Pinpoint the cell where the given text exists, returning its [X, Y] midpoint coordinate. 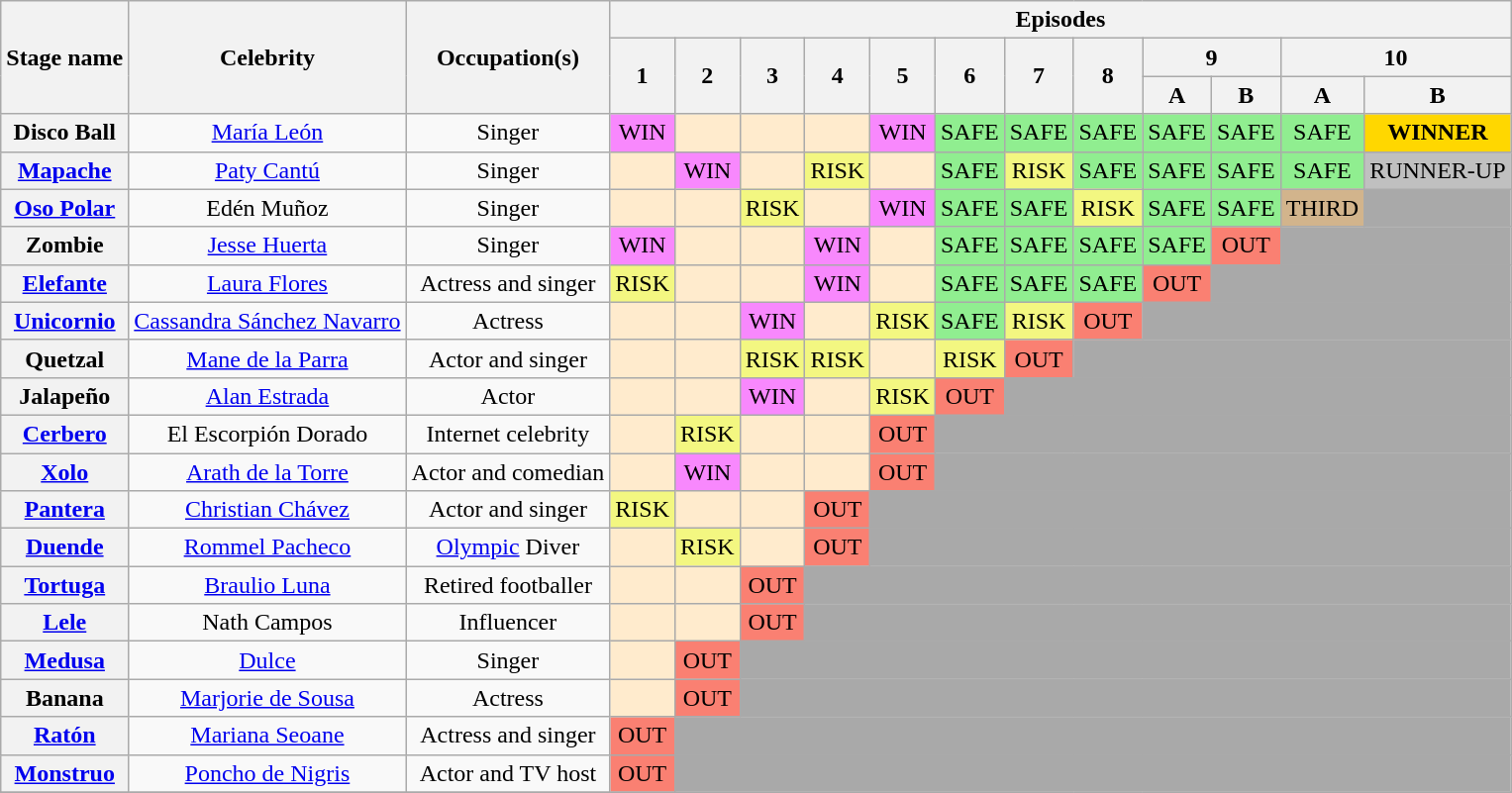
Jesse Huerta [267, 246]
Actor and comedian [508, 472]
Elefante [65, 283]
Unicornio [65, 321]
Disco Ball [65, 133]
Cerbero [65, 434]
Mapache [65, 170]
Quetzal [65, 358]
6 [969, 76]
5 [903, 76]
Nath Campos [267, 623]
Christian Chávez [267, 510]
Poncho de Nigris [267, 773]
Alan Estrada [267, 396]
Paty Cantú [267, 170]
2 [707, 76]
María León [267, 133]
Actor and TV host [508, 773]
Internet celebrity [508, 434]
8 [1108, 76]
Mane de la Parra [267, 358]
Mariana Seoane [267, 736]
Banana [65, 698]
Stage name [65, 57]
Episodes [1060, 20]
Zombie [65, 246]
Pantera [65, 510]
Cassandra Sánchez Navarro [267, 321]
Occupation(s) [508, 57]
4 [838, 76]
THIRD [1322, 208]
Braulio Luna [267, 585]
Monstruo [65, 773]
Retired footballer [508, 585]
Influencer [508, 623]
1 [643, 76]
Dulce [267, 660]
Marjorie de Sousa [267, 698]
Celebrity [267, 57]
Oso Polar [65, 208]
10 [1396, 57]
3 [772, 76]
Jalapeño [65, 396]
Xolo [65, 472]
Tortuga [65, 585]
Olympic Diver [508, 547]
9 [1212, 57]
Edén Muñoz [267, 208]
RUNNER-UP [1438, 170]
Duende [65, 547]
Lele [65, 623]
El Escorpión Dorado [267, 434]
Laura Flores [267, 283]
Ratón [65, 736]
Rommel Pacheco [267, 547]
Actor [508, 396]
Arath de la Torre [267, 472]
7 [1039, 76]
Medusa [65, 660]
WINNER [1438, 133]
